Search for the cell housing the specified text and yield its [x, y] center coordinate. 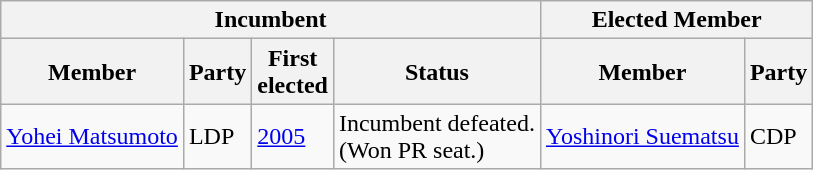
Status [436, 72]
Firstelected [293, 72]
Yohei Matsumoto [92, 136]
CDP [778, 136]
Incumbent defeated.(Won PR seat.) [436, 136]
LDP [217, 136]
Yoshinori Suematsu [642, 136]
2005 [293, 136]
Incumbent [271, 20]
Elected Member [676, 20]
